Find where the given text appears and provide that cell's center as (X, Y) coordinate. 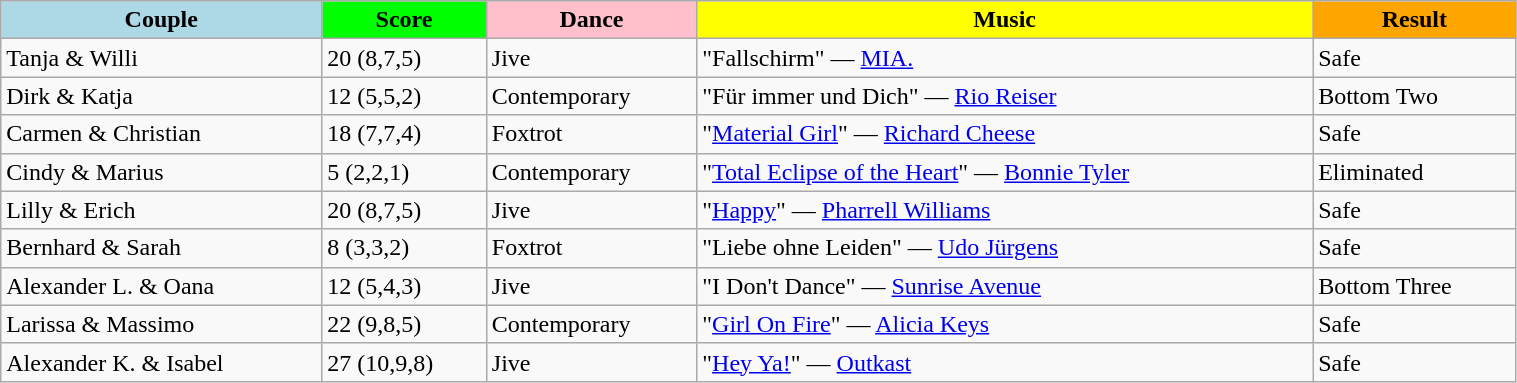
Bernhard & Sarah (162, 248)
Score (404, 20)
"Girl On Fire" — Alicia Keys (1005, 324)
Alexander L. & Oana (162, 286)
Eliminated (1414, 172)
12 (5,5,2) (404, 96)
12 (5,4,3) (404, 286)
Carmen & Christian (162, 134)
Dance (591, 20)
Result (1414, 20)
Lilly & Erich (162, 210)
Cindy & Marius (162, 172)
Tanja & Willi (162, 58)
"Fallschirm" — MIA. (1005, 58)
"Liebe ohne Leiden" — Udo Jürgens (1005, 248)
Bottom Two (1414, 96)
8 (3,3,2) (404, 248)
18 (7,7,4) (404, 134)
5 (2,2,1) (404, 172)
Bottom Three (1414, 286)
Music (1005, 20)
"Material Girl" — Richard Cheese (1005, 134)
27 (10,9,8) (404, 362)
"Für immer und Dich" — Rio Reiser (1005, 96)
"Total Eclipse of the Heart" — Bonnie Tyler (1005, 172)
Dirk & Katja (162, 96)
22 (9,8,5) (404, 324)
Alexander K. & Isabel (162, 362)
Couple (162, 20)
"Happy" — Pharrell Williams (1005, 210)
Larissa & Massimo (162, 324)
"Hey Ya!" — Outkast (1005, 362)
"I Don't Dance" — Sunrise Avenue (1005, 286)
